Capture the cell that displays the provided text and extract its (X, Y) central coordinate. 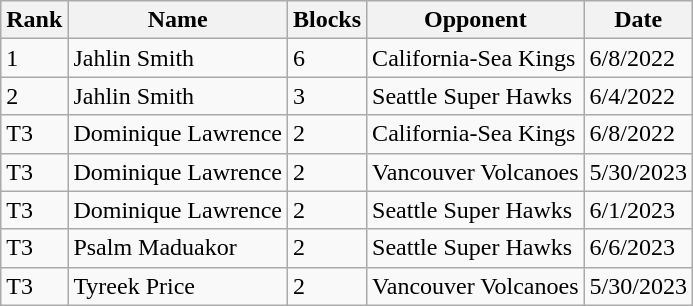
Tyreek Price (178, 286)
6 (328, 58)
Name (178, 20)
6/6/2023 (638, 248)
Date (638, 20)
Blocks (328, 20)
Rank (34, 20)
3 (328, 96)
1 (34, 58)
Opponent (476, 20)
6/4/2022 (638, 96)
6/1/2023 (638, 210)
Psalm Maduakor (178, 248)
